From the cell containing the given text, extract its center point as (x, y) coordinate. 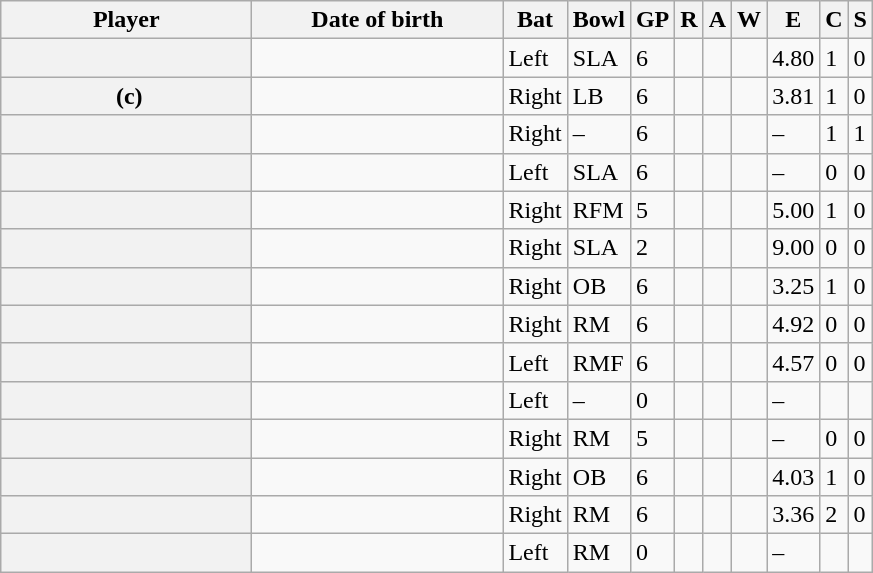
4.92 (794, 324)
5.00 (794, 210)
Player (126, 20)
3.25 (794, 286)
Bat (535, 20)
S (860, 20)
C (834, 20)
4.57 (794, 362)
(c) (126, 96)
A (717, 20)
RFM (598, 210)
E (794, 20)
3.81 (794, 96)
RMF (598, 362)
GP (652, 20)
LB (598, 96)
Date of birth (378, 20)
R (689, 20)
4.03 (794, 477)
3.36 (794, 515)
W (750, 20)
4.80 (794, 58)
9.00 (794, 248)
Bowl (598, 20)
